Identify which cell holds the provided text, then report its [x, y] central coordinate. 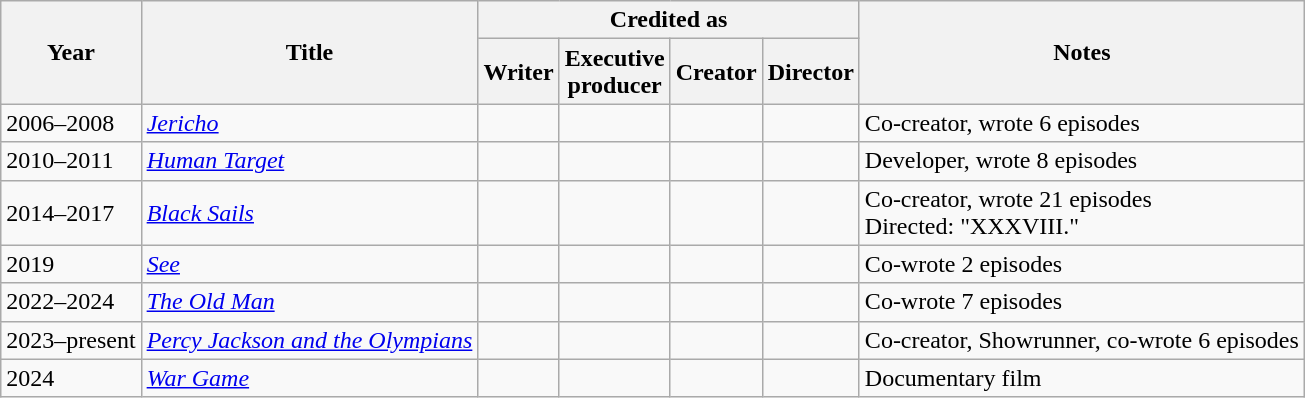
Writer [518, 72]
Co-creator, wrote 21 episodesDirected: "XXXVIII." [1082, 212]
Jericho [310, 123]
2006–2008 [71, 123]
2023–present [71, 340]
The Old Man [310, 302]
See [310, 264]
2019 [71, 264]
Percy Jackson and the Olympians [310, 340]
2022–2024 [71, 302]
Co-wrote 7 episodes [1082, 302]
Executiveproducer [614, 72]
Documentary film [1082, 378]
Co-creator, wrote 6 episodes [1082, 123]
Co-creator, Showrunner, co-wrote 6 episodes [1082, 340]
2014–2017 [71, 212]
Creator [716, 72]
Human Target [310, 161]
2024 [71, 378]
Black Sails [310, 212]
Credited as [668, 20]
2010–2011 [71, 161]
Director [810, 72]
Year [71, 52]
Developer, wrote 8 episodes [1082, 161]
Title [310, 52]
Notes [1082, 52]
War Game [310, 378]
Co-wrote 2 episodes [1082, 264]
